Extract the (x, y) coordinate from the center of the cell holding the provided text.  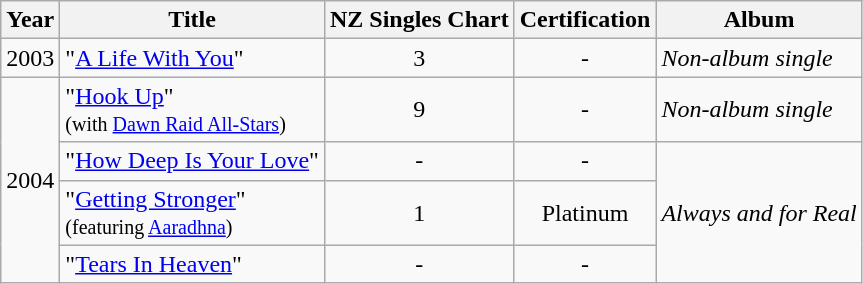
1 (419, 212)
Certification (585, 20)
Platinum (585, 212)
"How Deep Is Your Love" (192, 161)
"Tears In Heaven" (192, 264)
NZ Singles Chart (419, 20)
9 (419, 110)
Album (759, 20)
Always and for Real (759, 212)
"A Life With You" (192, 58)
2004 (30, 180)
"Getting Stronger"(featuring Aaradhna) (192, 212)
2003 (30, 58)
"Hook Up"(with Dawn Raid All-Stars) (192, 110)
Year (30, 20)
Title (192, 20)
3 (419, 58)
